Locate the cell with the specified text and output its [x, y] center coordinate. 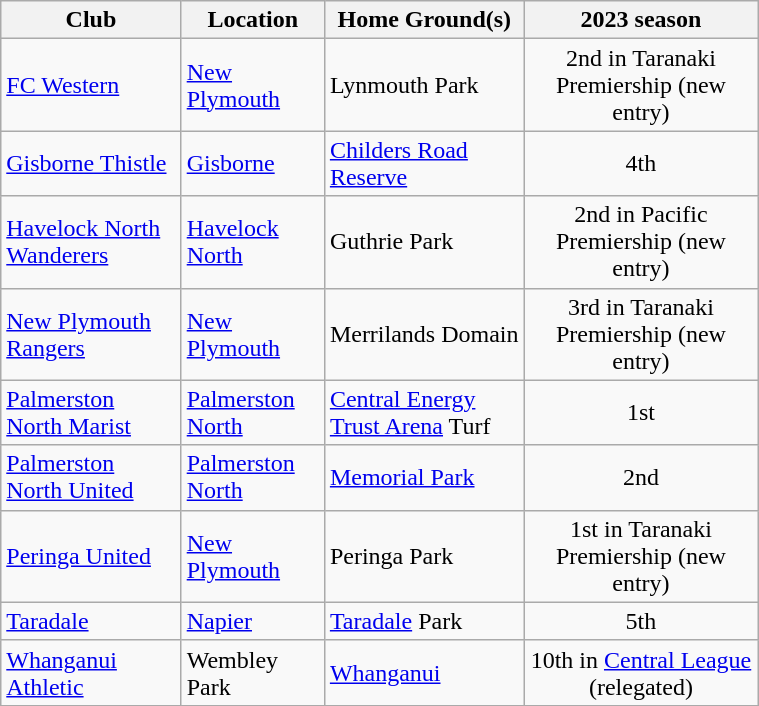
New Plymouth Rangers [91, 334]
3rd in Taranaki Premiership (new entry) [640, 334]
Guthrie Park [424, 242]
Napier [252, 621]
4th [640, 164]
Location [252, 20]
10th in Central League (relegated) [640, 672]
Merrilands Domain [424, 334]
2nd [640, 478]
Whanganui [424, 672]
Lynmouth Park [424, 85]
5th [640, 621]
Club [91, 20]
Wembley Park [252, 672]
Peringa United [91, 556]
Palmerston North United [91, 478]
Whanganui Athletic [91, 672]
Childers Road Reserve [424, 164]
Home Ground(s) [424, 20]
Gisborne Thistle [91, 164]
Havelock North Wanderers [91, 242]
Taradale [91, 621]
1st in Taranaki Premiership (new entry) [640, 556]
Central Energy Trust Arena Turf [424, 412]
Taradale Park [424, 621]
2023 season [640, 20]
Memorial Park [424, 478]
Havelock North [252, 242]
2nd in Taranaki Premiership (new entry) [640, 85]
Gisborne [252, 164]
2nd in Pacific Premiership (new entry) [640, 242]
FC Western [91, 85]
Palmerston North Marist [91, 412]
Peringa Park [424, 556]
1st [640, 412]
